Locate the cell with the specified text and output its [x, y] center coordinate. 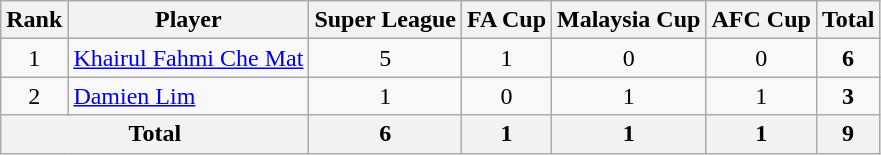
Malaysia Cup [629, 20]
Super League [386, 20]
5 [386, 58]
Rank [34, 20]
FA Cup [507, 20]
9 [848, 134]
Damien Lim [188, 96]
Khairul Fahmi Che Mat [188, 58]
AFC Cup [761, 20]
3 [848, 96]
2 [34, 96]
Player [188, 20]
